Pinpoint the cell where the given text exists, returning its [x, y] midpoint coordinate. 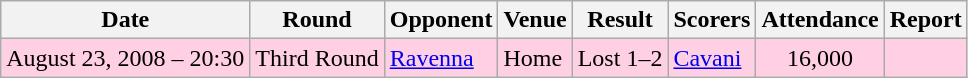
Attendance [820, 20]
August 23, 2008 – 20:30 [126, 58]
Opponent [441, 20]
Home [535, 58]
Ravenna [441, 58]
Cavani [712, 58]
16,000 [820, 58]
Date [126, 20]
Venue [535, 20]
Third Round [317, 58]
Scorers [712, 20]
Lost 1–2 [620, 58]
Report [926, 20]
Round [317, 20]
Result [620, 20]
